Output the (x, y) coordinate of the center of the cell containing the given text.  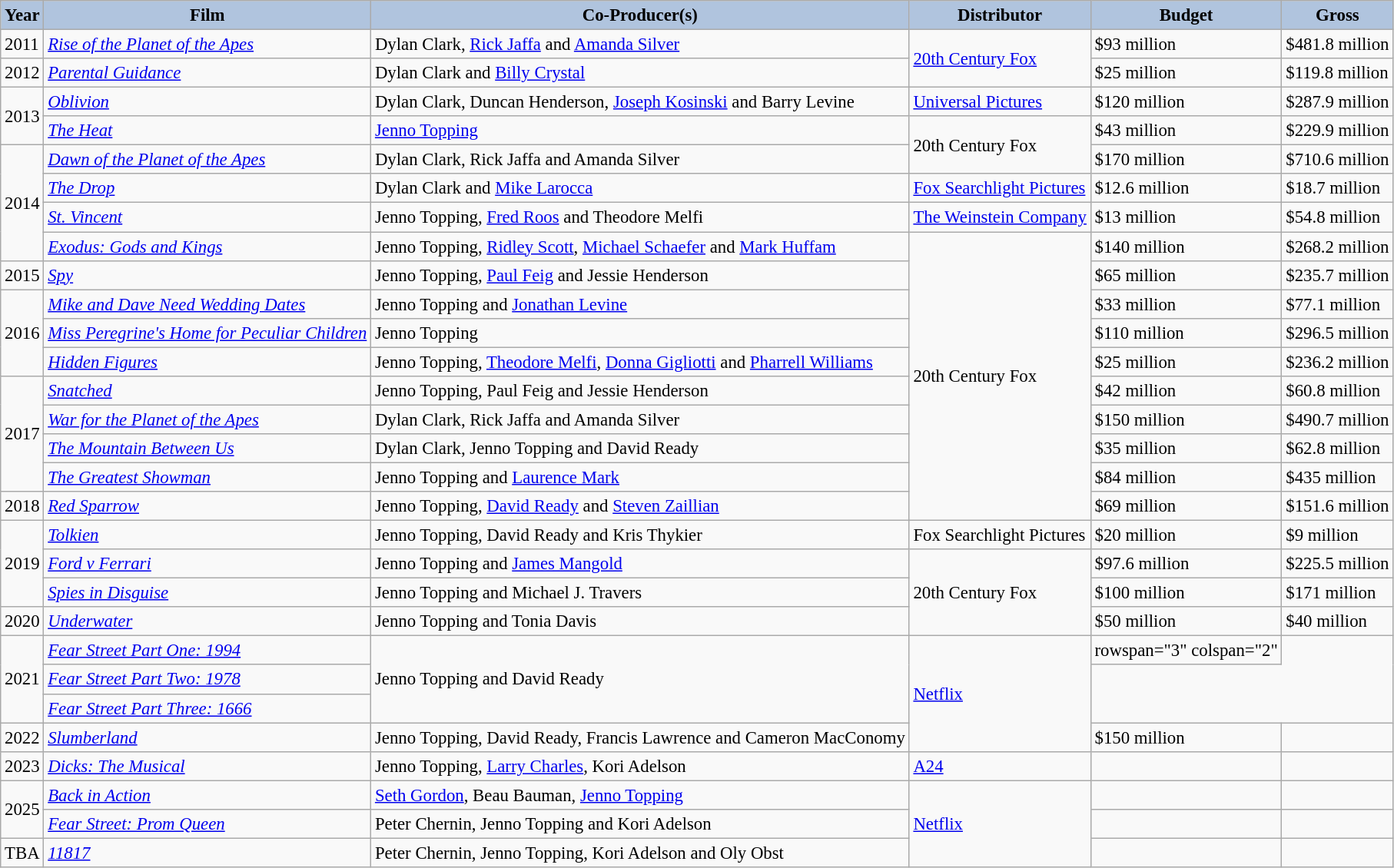
$33 million (1187, 304)
2021 (22, 679)
$50 million (1187, 621)
The Drop (207, 188)
$490.7 million (1337, 419)
Underwater (207, 621)
2015 (22, 275)
Jenno Topping and Tonia Davis (640, 621)
Peter Chernin, Jenno Topping, Kori Adelson and Oly Obst (640, 853)
Jenno Topping, Theodore Melfi, Donna Gigliotti and Pharrell Williams (640, 362)
Parental Guidance (207, 73)
Mike and Dave Need Wedding Dates (207, 304)
2023 (22, 766)
Snatched (207, 391)
Jenno Topping, Fred Roos and Theodore Melfi (640, 217)
Universal Pictures (1000, 102)
Co-Producer(s) (640, 15)
Seth Gordon, Beau Bauman, Jenno Topping (640, 795)
Back in Action (207, 795)
2022 (22, 737)
2025 (22, 810)
$710.6 million (1337, 160)
$170 million (1187, 160)
rowspan="3" colspan="2" (1187, 651)
Film (207, 15)
Jenno Topping and Laurence Mark (640, 477)
11817 (207, 853)
Jenno Topping, David Ready, Francis Lawrence and Cameron MacConomy (640, 737)
Jenno Topping, David Ready and Kris Thykier (640, 535)
Dicks: The Musical (207, 766)
$93 million (1187, 45)
$171 million (1337, 593)
$65 million (1187, 275)
$268.2 million (1337, 247)
$20 million (1187, 535)
Jenno Topping, Ridley Scott, Michael Schaefer and Mark Huffam (640, 247)
2018 (22, 506)
2014 (22, 203)
$287.9 million (1337, 102)
$236.2 million (1337, 362)
2017 (22, 434)
Red Sparrow (207, 506)
$97.6 million (1187, 564)
$62.8 million (1337, 449)
Spies in Disguise (207, 593)
$54.8 million (1337, 217)
2016 (22, 333)
Distributor (1000, 15)
$110 million (1187, 333)
The Weinstein Company (1000, 217)
War for the Planet of the Apes (207, 419)
A24 (1000, 766)
Oblivion (207, 102)
Slumberland (207, 737)
$40 million (1337, 621)
Miss Peregrine's Home for Peculiar Children (207, 333)
$12.6 million (1187, 188)
$35 million (1187, 449)
St. Vincent (207, 217)
$119.8 million (1337, 73)
$140 million (1187, 247)
Dylan Clark, Duncan Henderson, Joseph Kosinski and Barry Levine (640, 102)
$435 million (1337, 477)
2011 (22, 45)
Exodus: Gods and Kings (207, 247)
$120 million (1187, 102)
$42 million (1187, 391)
$225.5 million (1337, 564)
Jenno Topping and David Ready (640, 679)
2019 (22, 564)
$60.8 million (1337, 391)
Jenno Topping and James Mangold (640, 564)
Dylan Clark and Mike Larocca (640, 188)
$69 million (1187, 506)
2020 (22, 621)
Dylan Clark and Billy Crystal (640, 73)
$100 million (1187, 593)
$235.7 million (1337, 275)
2013 (22, 117)
Ford v Ferrari (207, 564)
$296.5 million (1337, 333)
2012 (22, 73)
$84 million (1187, 477)
Budget (1187, 15)
$18.7 million (1337, 188)
The Heat (207, 131)
$151.6 million (1337, 506)
The Mountain Between Us (207, 449)
$481.8 million (1337, 45)
Jenno Topping, David Ready and Steven Zaillian (640, 506)
The Greatest Showman (207, 477)
Fear Street: Prom Queen (207, 824)
$43 million (1187, 131)
Jenno Topping and Jonathan Levine (640, 304)
Fear Street Part Two: 1978 (207, 680)
Dawn of the Planet of the Apes (207, 160)
Peter Chernin, Jenno Topping and Kori Adelson (640, 824)
Hidden Figures (207, 362)
Year (22, 15)
Spy (207, 275)
Rise of the Planet of the Apes (207, 45)
TBA (22, 853)
$77.1 million (1337, 304)
$229.9 million (1337, 131)
$9 million (1337, 535)
Gross (1337, 15)
$13 million (1187, 217)
Jenno Topping, Larry Charles, Kori Adelson (640, 766)
Fear Street Part Three: 1666 (207, 708)
Tolkien (207, 535)
Dylan Clark, Jenno Topping and David Ready (640, 449)
Jenno Topping and Michael J. Travers (640, 593)
Fear Street Part One: 1994 (207, 651)
